Extract the (x, y) coordinate from the center of the cell holding the provided text.  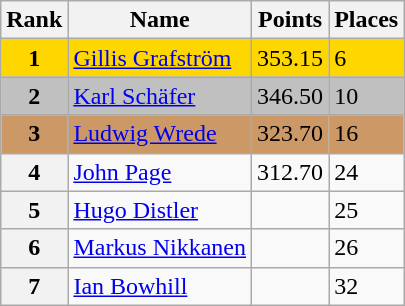
Rank (34, 20)
25 (366, 210)
2 (34, 96)
Markus Nikkanen (160, 248)
Ian Bowhill (160, 286)
John Page (160, 172)
26 (366, 248)
323.70 (290, 134)
10 (366, 96)
5 (34, 210)
Hugo Distler (160, 210)
4 (34, 172)
353.15 (290, 58)
1 (34, 58)
Ludwig Wrede (160, 134)
Points (290, 20)
346.50 (290, 96)
Karl Schäfer (160, 96)
3 (34, 134)
Gillis Grafström (160, 58)
Places (366, 20)
32 (366, 286)
24 (366, 172)
Name (160, 20)
312.70 (290, 172)
7 (34, 286)
16 (366, 134)
